Return (X, Y) of the center of cell containing provided text 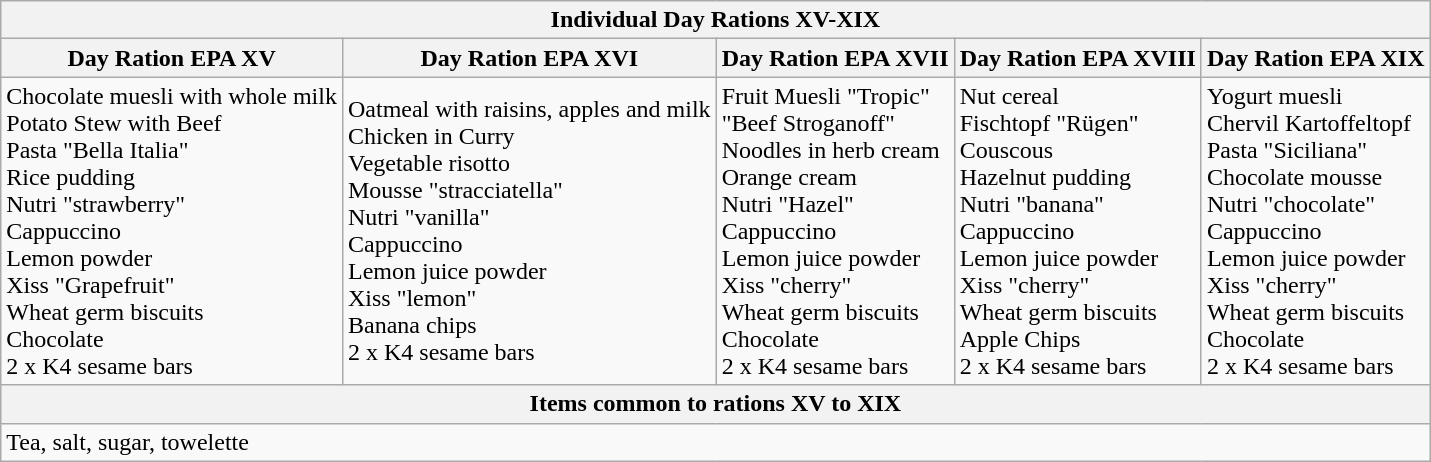
Day Ration EPA XVII (835, 58)
Day Ration EPA XIX (1316, 58)
Day Ration EPA XV (172, 58)
Tea, salt, sugar, towelette (716, 442)
Day Ration EPA XVIII (1078, 58)
Day Ration EPA XVI (529, 58)
Items common to rations XV to XIX (716, 404)
Individual Day Rations XV-XIX (716, 20)
